Identify which cell holds the provided text, then report its (X, Y) central coordinate. 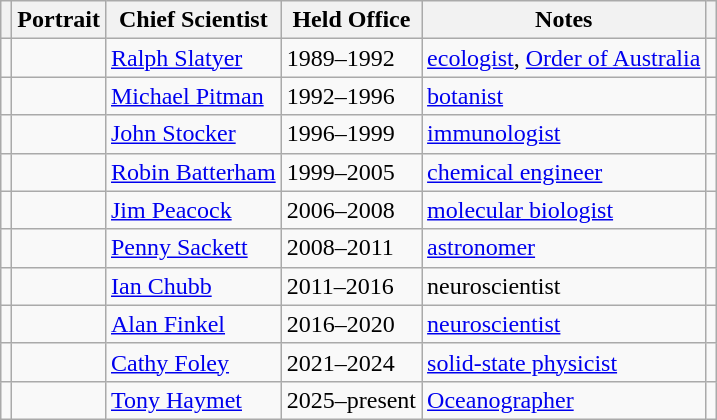
Michael Pitman (193, 96)
Ralph Slatyer (193, 58)
solid-state physicist (564, 362)
Penny Sackett (193, 248)
2016–2020 (351, 324)
botanist (564, 96)
1996–1999 (351, 134)
Robin Batterham (193, 172)
Oceanographer (564, 400)
Notes (564, 20)
2025–present (351, 400)
2021–2024 (351, 362)
molecular biologist (564, 210)
Tony Haymet (193, 400)
Cathy Foley (193, 362)
Chief Scientist (193, 20)
immunologist (564, 134)
Portrait (59, 20)
Alan Finkel (193, 324)
Ian Chubb (193, 286)
astronomer (564, 248)
Held Office (351, 20)
John Stocker (193, 134)
2011–2016 (351, 286)
2008–2011 (351, 248)
ecologist, Order of Australia (564, 58)
1989–1992 (351, 58)
2006–2008 (351, 210)
chemical engineer (564, 172)
Jim Peacock (193, 210)
1992–1996 (351, 96)
1999–2005 (351, 172)
